For the text-containing cell, return its midpoint in [X, Y] coordinate format. 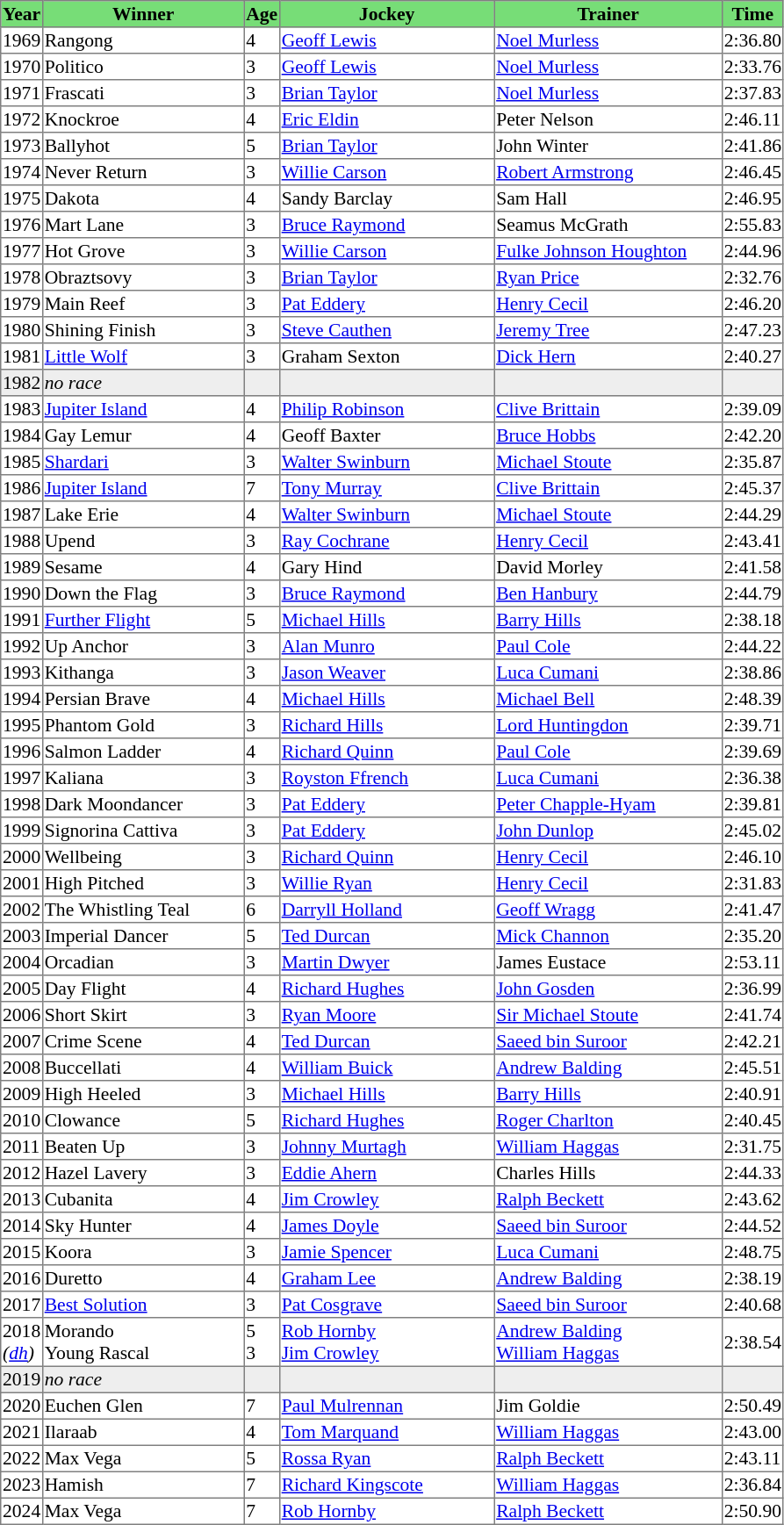
2022 [22, 1458]
Year [22, 14]
1990 [22, 593]
Jeremy Tree [608, 330]
Age [262, 14]
2:40.68 [752, 1305]
2:46.20 [752, 304]
2:45.37 [752, 488]
2:44.52 [752, 1226]
1993 [22, 673]
2002 [22, 910]
Hot Grove [143, 251]
1998 [22, 804]
2013 [22, 1199]
2:41.74 [752, 1015]
2:38.86 [752, 673]
2:46.10 [752, 857]
1994 [22, 699]
Cubanita [143, 1199]
Rossa Ryan [386, 1458]
Wellbeing [143, 857]
Michael Bell [608, 699]
Steve Cauthen [386, 330]
1970 [22, 67]
2:50.90 [752, 1511]
2:48.39 [752, 699]
Richard Kingscote [386, 1485]
Johnny Murtagh [386, 1147]
High Heeled [143, 1094]
1971 [22, 93]
Paul Mulrennan [386, 1406]
2:38.19 [752, 1278]
2:38.18 [752, 620]
Peter Chapple-Hyam [608, 804]
Up Anchor [143, 646]
2001 [22, 883]
Dick Hern [608, 356]
2:44.96 [752, 251]
2:40.27 [752, 356]
Charles Hills [608, 1173]
Jamie Spencer [386, 1252]
2:36.84 [752, 1485]
Ryan Price [608, 277]
1983 [22, 409]
2014 [22, 1226]
Philip Robinson [386, 409]
High Pitched [143, 883]
2015 [22, 1252]
2005 [22, 989]
Crime Scene [143, 1041]
Eddie Ahern [386, 1173]
1981 [22, 356]
James Eustace [608, 962]
Sandy Barclay [386, 198]
Sky Hunter [143, 1226]
2:39.69 [752, 752]
Politico [143, 67]
2:36.80 [752, 40]
Upend [143, 541]
David Morley [608, 567]
1991 [22, 620]
2:43.62 [752, 1199]
Sam Hall [608, 198]
1979 [22, 304]
2008 [22, 1068]
Ben Hanbury [608, 593]
1976 [22, 225]
Time [752, 14]
2009 [22, 1094]
1984 [22, 435]
Koora [143, 1252]
1977 [22, 251]
Geoff Baxter [386, 435]
2:35.87 [752, 462]
Seamus McGrath [608, 225]
The Whistling Teal [143, 910]
2:31.83 [752, 883]
Winner [143, 14]
Ilaraab [143, 1432]
Willie Ryan [386, 883]
MorandoYoung Rascal [143, 1342]
2:43.41 [752, 541]
James Doyle [386, 1226]
2:44.29 [752, 514]
1985 [22, 462]
Short Skirt [143, 1015]
Geoff Wragg [608, 910]
Jockey [386, 14]
1987 [22, 514]
6 [262, 910]
2:36.99 [752, 989]
2000 [22, 857]
2:32.76 [752, 277]
2:33.76 [752, 67]
2:39.09 [752, 409]
Shining Finish [143, 330]
William Buick [386, 1068]
53 [262, 1342]
2024 [22, 1511]
2021 [22, 1432]
Ballyhot [143, 146]
Further Flight [143, 620]
2:45.02 [752, 831]
2:53.11 [752, 962]
2:39.81 [752, 804]
2018(dh) [22, 1342]
Kithanga [143, 673]
2:40.91 [752, 1094]
1999 [22, 831]
Buccellati [143, 1068]
2019 [22, 1379]
Fulke Johnson Houghton [608, 251]
2:38.54 [752, 1342]
2:44.22 [752, 646]
2:46.11 [752, 119]
1973 [22, 146]
1989 [22, 567]
Darryll Holland [386, 910]
2:37.83 [752, 93]
1996 [22, 752]
2007 [22, 1041]
2012 [22, 1173]
John Dunlop [608, 831]
Trainer [608, 14]
Graham Lee [386, 1278]
2:45.51 [752, 1068]
Andrew BaldingWilliam Haggas [608, 1342]
Ryan Moore [386, 1015]
Graham Sexton [386, 356]
2003 [22, 936]
Robert Armstrong [608, 172]
2:41.47 [752, 910]
Rob Hornby [386, 1511]
Kaliana [143, 778]
Ray Cochrane [386, 541]
Knockroe [143, 119]
2:31.75 [752, 1147]
2:50.49 [752, 1406]
1997 [22, 778]
Eric Eldin [386, 119]
2:44.79 [752, 593]
Tom Marquand [386, 1432]
1988 [22, 541]
Jim Crowley [386, 1199]
Richard Hills [386, 725]
Best Solution [143, 1305]
Euchen Glen [143, 1406]
Gary Hind [386, 567]
1982 [22, 383]
1969 [22, 40]
2020 [22, 1406]
Dakota [143, 198]
2:42.21 [752, 1041]
2:42.20 [752, 435]
1995 [22, 725]
2:36.38 [752, 778]
Roger Charlton [608, 1120]
2023 [22, 1485]
1986 [22, 488]
2:35.20 [752, 936]
2004 [22, 962]
Hazel Lavery [143, 1173]
1978 [22, 277]
2010 [22, 1120]
1992 [22, 646]
2:48.75 [752, 1252]
2:46.45 [752, 172]
Clowance [143, 1120]
Rangong [143, 40]
Shardari [143, 462]
Little Wolf [143, 356]
Mick Channon [608, 936]
2016 [22, 1278]
Obraztsovy [143, 277]
1980 [22, 330]
1975 [22, 198]
Jason Weaver [386, 673]
Royston Ffrench [386, 778]
Day Flight [143, 989]
2006 [22, 1015]
2017 [22, 1305]
Alan Munro [386, 646]
Phantom Gold [143, 725]
Dark Moondancer [143, 804]
2011 [22, 1147]
John Gosden [608, 989]
2:43.00 [752, 1432]
Signorina Cattiva [143, 831]
2:43.11 [752, 1458]
Sesame [143, 567]
2:40.45 [752, 1120]
Lake Erie [143, 514]
Peter Nelson [608, 119]
2:55.83 [752, 225]
Mart Lane [143, 225]
2:41.86 [752, 146]
Down the Flag [143, 593]
Never Return [143, 172]
2:44.33 [752, 1173]
2:41.58 [752, 567]
Martin Dwyer [386, 962]
2:47.23 [752, 330]
Imperial Dancer [143, 936]
Main Reef [143, 304]
2:46.95 [752, 198]
Bruce Hobbs [608, 435]
Duretto [143, 1278]
Lord Huntingdon [608, 725]
Tony Murray [386, 488]
Beaten Up [143, 1147]
Persian Brave [143, 699]
Gay Lemur [143, 435]
Orcadian [143, 962]
2:39.71 [752, 725]
Sir Michael Stoute [608, 1015]
1974 [22, 172]
1972 [22, 119]
Salmon Ladder [143, 752]
Rob HornbyJim Crowley [386, 1342]
John Winter [608, 146]
Pat Cosgrave [386, 1305]
Frascati [143, 93]
Jim Goldie [608, 1406]
Hamish [143, 1485]
